For the text-containing cell, return its midpoint in (X, Y) coordinate format. 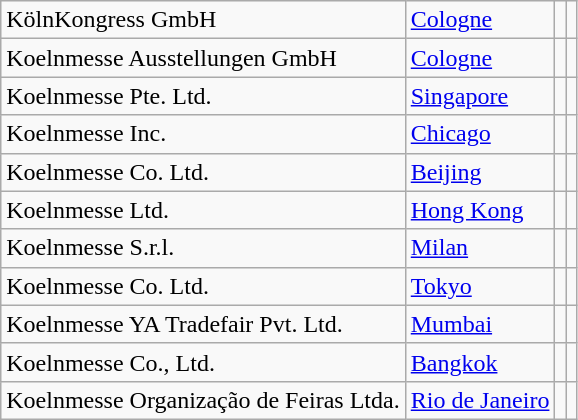
Chicago (480, 134)
Milan (480, 248)
Mumbai (480, 324)
Koelnmesse Ausstellungen GmbH (203, 58)
Koelnmesse YA Tradefair Pvt. Ltd. (203, 324)
Singapore (480, 96)
Koelnmesse Co., Ltd. (203, 362)
Rio de Janeiro (480, 400)
Koelnmesse Ltd. (203, 210)
Bangkok (480, 362)
Koelnmesse Inc. (203, 134)
Koelnmesse S.r.l. (203, 248)
Koelnmesse Organização de Feiras Ltda. (203, 400)
KölnKongress GmbH (203, 20)
Beijing (480, 172)
Hong Kong (480, 210)
Tokyo (480, 286)
Koelnmesse Pte. Ltd. (203, 96)
